For the text-containing cell, return its midpoint in (X, Y) coordinate format. 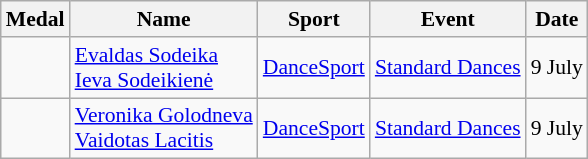
Name (164, 19)
Date (557, 19)
Evaldas SodeikaIeva Sodeikienė (164, 68)
Medal (36, 19)
Veronika GolodnevaVaidotas Lacitis (164, 128)
Sport (314, 19)
Event (448, 19)
